Output the (x, y) coordinate of the center of the cell containing the given text.  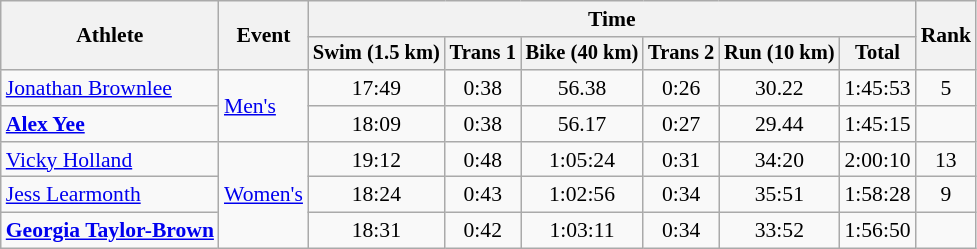
17:49 (376, 88)
13 (946, 160)
18:31 (376, 231)
Rank (946, 36)
30.22 (779, 88)
Alex Yee (110, 124)
Trans 2 (681, 54)
1:03:11 (582, 231)
Athlete (110, 36)
0:42 (483, 231)
35:51 (779, 195)
1:45:53 (877, 88)
19:12 (376, 160)
18:24 (376, 195)
Time (612, 19)
0:48 (483, 160)
56.17 (582, 124)
Jess Learmonth (110, 195)
Men's (264, 106)
34:20 (779, 160)
2:00:10 (877, 160)
18:09 (376, 124)
0:27 (681, 124)
0:31 (681, 160)
Event (264, 36)
Women's (264, 196)
9 (946, 195)
29.44 (779, 124)
1:45:15 (877, 124)
1:05:24 (582, 160)
Georgia Taylor-Brown (110, 231)
0:43 (483, 195)
Run (10 km) (779, 54)
Total (877, 54)
Swim (1.5 km) (376, 54)
1:56:50 (877, 231)
33:52 (779, 231)
Jonathan Brownlee (110, 88)
1:02:56 (582, 195)
5 (946, 88)
1:58:28 (877, 195)
0:26 (681, 88)
Trans 1 (483, 54)
56.38 (582, 88)
Vicky Holland (110, 160)
Bike (40 km) (582, 54)
